Provide the [X, Y] coordinate of the cell's center where the given text is located.  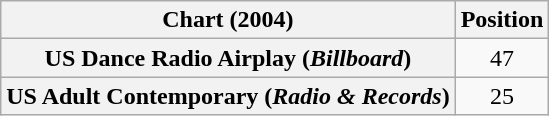
25 [502, 96]
Position [502, 20]
US Adult Contemporary (Radio & Records) [228, 96]
47 [502, 58]
Chart (2004) [228, 20]
US Dance Radio Airplay (Billboard) [228, 58]
